Output the (X, Y) coordinate of the center of the cell containing the given text.  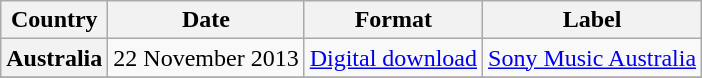
Format (393, 20)
22 November 2013 (206, 58)
Date (206, 20)
Australia (54, 58)
Digital download (393, 58)
Sony Music Australia (592, 58)
Label (592, 20)
Country (54, 20)
